Find where the given text appears and provide that cell's center as (X, Y) coordinate. 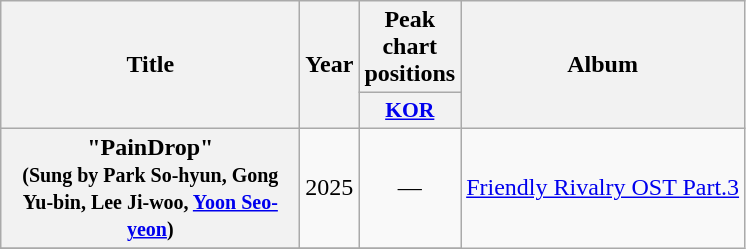
2025 (330, 188)
KOR (410, 111)
Peak chart positions (410, 47)
Album (603, 65)
"PainDrop"(Sung by Park So-hyun, Gong Yu-bin, Lee Ji-woo, Yoon Seo-yeon) (150, 188)
Friendly Rivalry OST Part.3 (603, 188)
Year (330, 65)
— (410, 188)
Title (150, 65)
